Pinpoint the cell where the given text exists, returning its (x, y) midpoint coordinate. 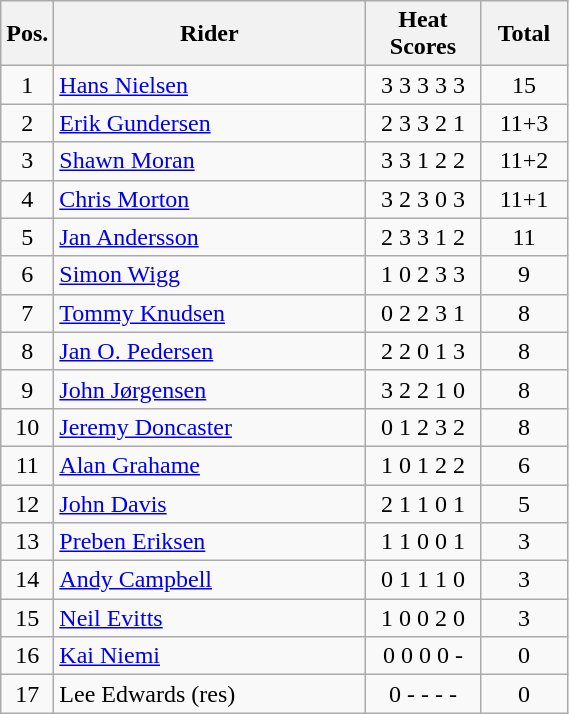
2 1 1 0 1 (423, 503)
11+2 (524, 161)
Jan O. Pedersen (210, 351)
Pos. (28, 34)
Andy Campbell (210, 580)
11+3 (524, 123)
Jeremy Doncaster (210, 427)
Shawn Moran (210, 161)
Rider (210, 34)
Jan Andersson (210, 237)
16 (28, 656)
4 (28, 199)
3 2 2 1 0 (423, 389)
Chris Morton (210, 199)
0 1 2 3 2 (423, 427)
Tommy Knudsen (210, 313)
0 1 1 1 0 (423, 580)
0 - - - - (423, 694)
Heat Scores (423, 34)
Total (524, 34)
1 0 0 2 0 (423, 618)
14 (28, 580)
2 3 3 1 2 (423, 237)
Preben Eriksen (210, 542)
1 0 2 3 3 (423, 275)
13 (28, 542)
Hans Nielsen (210, 85)
Alan Grahame (210, 465)
Lee Edwards (res) (210, 694)
2 2 0 1 3 (423, 351)
2 (28, 123)
3 3 1 2 2 (423, 161)
11+1 (524, 199)
1 1 0 0 1 (423, 542)
John Jørgensen (210, 389)
17 (28, 694)
Erik Gundersen (210, 123)
1 (28, 85)
2 3 3 2 1 (423, 123)
Kai Niemi (210, 656)
7 (28, 313)
10 (28, 427)
0 0 0 0 - (423, 656)
3 2 3 0 3 (423, 199)
12 (28, 503)
John Davis (210, 503)
3 3 3 3 3 (423, 85)
Neil Evitts (210, 618)
Simon Wigg (210, 275)
1 0 1 2 2 (423, 465)
0 2 2 3 1 (423, 313)
